Identify which cell holds the provided text, then report its (x, y) central coordinate. 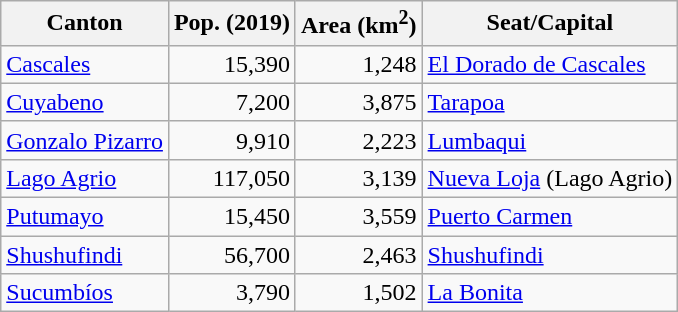
Cuyabeno (85, 102)
Gonzalo Pizarro (85, 140)
Area (km2) (358, 24)
3,790 (232, 293)
3,139 (358, 178)
Sucumbíos (85, 293)
Puerto Carmen (550, 217)
15,450 (232, 217)
2,223 (358, 140)
Tarapoa (550, 102)
El Dorado de Cascales (550, 64)
Putumayo (85, 217)
Lumbaqui (550, 140)
56,700 (232, 255)
La Bonita (550, 293)
2,463 (358, 255)
Cascales (85, 64)
1,248 (358, 64)
3,875 (358, 102)
7,200 (232, 102)
Lago Agrio (85, 178)
Canton (85, 24)
15,390 (232, 64)
3,559 (358, 217)
117,050 (232, 178)
Nueva Loja (Lago Agrio) (550, 178)
9,910 (232, 140)
1,502 (358, 293)
Pop. (2019) (232, 24)
Seat/Capital (550, 24)
